Return [x, y] of the center of cell containing provided text 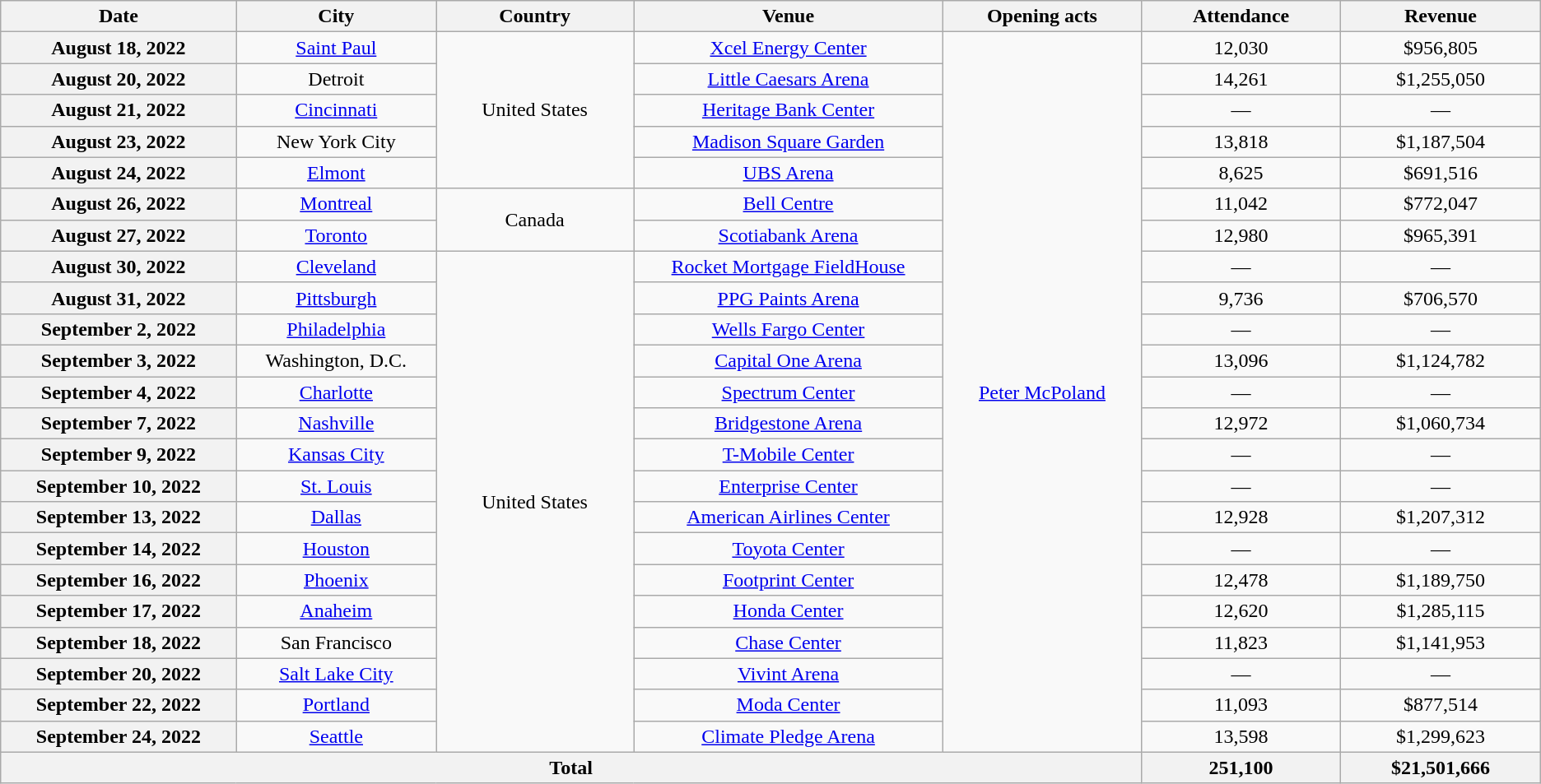
Attendance [1241, 16]
Houston [336, 549]
September 3, 2022 [119, 360]
Vivint Arena [789, 674]
8,625 [1241, 173]
11,042 [1241, 204]
August 23, 2022 [119, 141]
$1,285,115 [1441, 611]
12,620 [1241, 611]
$706,570 [1441, 298]
Phoenix [336, 580]
9,736 [1241, 298]
City [336, 16]
September 4, 2022 [119, 392]
13,096 [1241, 360]
$1,060,734 [1441, 424]
11,823 [1241, 643]
Cincinnati [336, 110]
$1,207,312 [1441, 517]
Enterprise Center [789, 486]
12,478 [1241, 580]
Opening acts [1042, 16]
Footprint Center [789, 580]
Nashville [336, 424]
September 16, 2022 [119, 580]
Charlotte [336, 392]
Date [119, 16]
Country [535, 16]
Saint Paul [336, 48]
$1,124,782 [1441, 360]
Little Caesars Arena [789, 79]
Peter McPoland [1042, 392]
Elmont [336, 173]
Portland [336, 705]
St. Louis [336, 486]
12,030 [1241, 48]
$1,255,050 [1441, 79]
Detroit [336, 79]
13,598 [1241, 736]
Cleveland [336, 267]
Montreal [336, 204]
September 2, 2022 [119, 329]
September 18, 2022 [119, 643]
T-Mobile Center [789, 455]
August 26, 2022 [119, 204]
Bridgestone Arena [789, 424]
August 20, 2022 [119, 79]
Honda Center [789, 611]
Pittsburgh [336, 298]
$965,391 [1441, 235]
$772,047 [1441, 204]
Bell Centre [789, 204]
$1,187,504 [1441, 141]
Anaheim [336, 611]
Canada [535, 220]
Chase Center [789, 643]
$1,189,750 [1441, 580]
August 30, 2022 [119, 267]
San Francisco [336, 643]
August 31, 2022 [119, 298]
September 20, 2022 [119, 674]
August 18, 2022 [119, 48]
14,261 [1241, 79]
Wells Fargo Center [789, 329]
Philadelphia [336, 329]
Moda Center [789, 705]
September 17, 2022 [119, 611]
September 13, 2022 [119, 517]
September 9, 2022 [119, 455]
UBS Arena [789, 173]
Scotiabank Arena [789, 235]
PPG Paints Arena [789, 298]
13,818 [1241, 141]
Dallas [336, 517]
251,100 [1241, 768]
Kansas City [336, 455]
11,093 [1241, 705]
Climate Pledge Arena [789, 736]
Total [571, 768]
September 10, 2022 [119, 486]
American Airlines Center [789, 517]
12,972 [1241, 424]
$691,516 [1441, 173]
Toronto [336, 235]
September 14, 2022 [119, 549]
September 22, 2022 [119, 705]
Heritage Bank Center [789, 110]
Seattle [336, 736]
New York City [336, 141]
Rocket Mortgage FieldHouse [789, 267]
August 24, 2022 [119, 173]
Revenue [1441, 16]
$21,501,666 [1441, 768]
Washington, D.C. [336, 360]
$877,514 [1441, 705]
Spectrum Center [789, 392]
$1,299,623 [1441, 736]
Madison Square Garden [789, 141]
Xcel Energy Center [789, 48]
September 7, 2022 [119, 424]
Capital One Arena [789, 360]
September 24, 2022 [119, 736]
$1,141,953 [1441, 643]
Salt Lake City [336, 674]
Toyota Center [789, 549]
August 21, 2022 [119, 110]
$956,805 [1441, 48]
12,928 [1241, 517]
12,980 [1241, 235]
August 27, 2022 [119, 235]
Venue [789, 16]
